Output the [X, Y] coordinate of the center of the cell containing the given text.  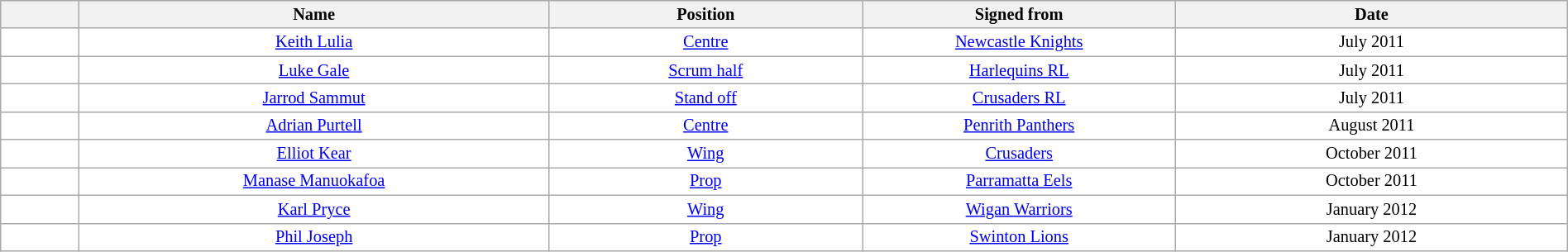
August 2011 [1372, 126]
Swinton Lions [1019, 237]
Phil Joseph [313, 237]
Elliot Kear [313, 154]
Wigan Warriors [1019, 209]
Jarrod Sammut [313, 97]
Luke Gale [313, 70]
Karl Pryce [313, 209]
Adrian Purtell [313, 126]
Date [1372, 14]
Crusaders [1019, 154]
Newcastle Knights [1019, 42]
Parramatta Eels [1019, 181]
Scrum half [706, 70]
Stand off [706, 97]
Penrith Panthers [1019, 126]
Signed from [1019, 14]
Crusaders RL [1019, 97]
Name [313, 14]
Position [706, 14]
Harlequins RL [1019, 70]
Manase Manuokafoa [313, 181]
Keith Lulia [313, 42]
